Locate the cell with the specified text and output its (X, Y) center coordinate. 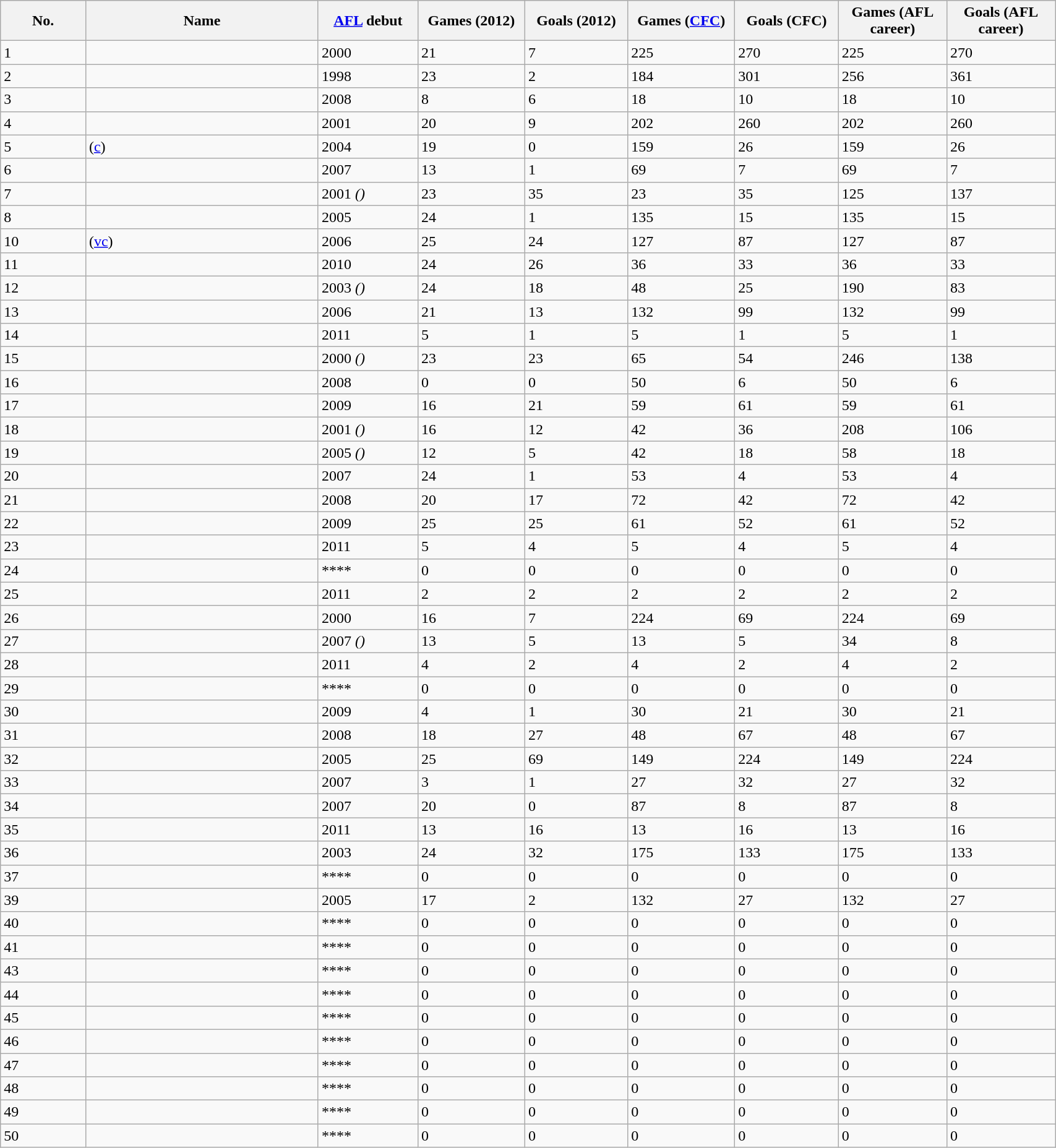
125 (892, 194)
47 (43, 1064)
301 (787, 76)
39 (43, 900)
Goals (CFC) (787, 21)
28 (43, 664)
256 (892, 76)
14 (43, 335)
83 (1001, 288)
65 (682, 359)
22 (43, 523)
AFL debut (367, 21)
No. (43, 21)
137 (1001, 194)
54 (787, 359)
11 (43, 264)
58 (892, 453)
41 (43, 947)
(vc) (202, 241)
(c) (202, 147)
361 (1001, 76)
Goals (AFL career) (1001, 21)
9 (576, 123)
2000 () (367, 359)
2005 () (367, 453)
184 (682, 76)
29 (43, 688)
2001 (367, 123)
Games (CFC) (682, 21)
40 (43, 923)
44 (43, 994)
Name (202, 21)
37 (43, 876)
Games (2012) (471, 21)
Games (AFL career) (892, 21)
246 (892, 359)
1998 (367, 76)
138 (1001, 359)
45 (43, 1017)
2004 (367, 147)
190 (892, 288)
43 (43, 970)
208 (892, 429)
2010 (367, 264)
31 (43, 735)
49 (43, 1112)
Goals (2012) (576, 21)
2007 () (367, 641)
2003 () (367, 288)
2003 (367, 853)
106 (1001, 429)
46 (43, 1041)
